Return the (x, y) coordinate for the center point of the cell that contains the specified text.  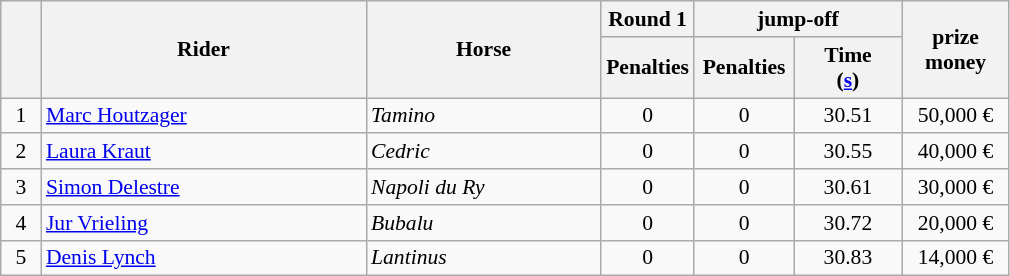
Jur Vrieling (204, 223)
Simon Delestre (204, 187)
30.51 (848, 116)
14,000 € (956, 258)
2 (21, 152)
Cedric (484, 152)
1 (21, 116)
Marc Houtzager (204, 116)
3 (21, 187)
20,000 € (956, 223)
30.55 (848, 152)
Napoli du Ry (484, 187)
Round 1 (648, 19)
Bubalu (484, 223)
30.83 (848, 258)
Laura Kraut (204, 152)
5 (21, 258)
4 (21, 223)
50,000 € (956, 116)
jump-off (798, 19)
Horse (484, 50)
30.61 (848, 187)
prizemoney (956, 50)
Tamino (484, 116)
40,000 € (956, 152)
Time(s) (848, 68)
30,000 € (956, 187)
Rider (204, 50)
Lantinus (484, 258)
Denis Lynch (204, 258)
30.72 (848, 223)
